Detect which cell encompasses the target text, then output its [X, Y] center coordinate. 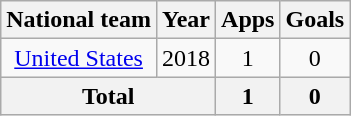
United States [79, 58]
Apps [248, 20]
2018 [186, 58]
Goals [315, 20]
National team [79, 20]
Year [186, 20]
Total [108, 96]
